Locate the cell with the specified text and output its [X, Y] center coordinate. 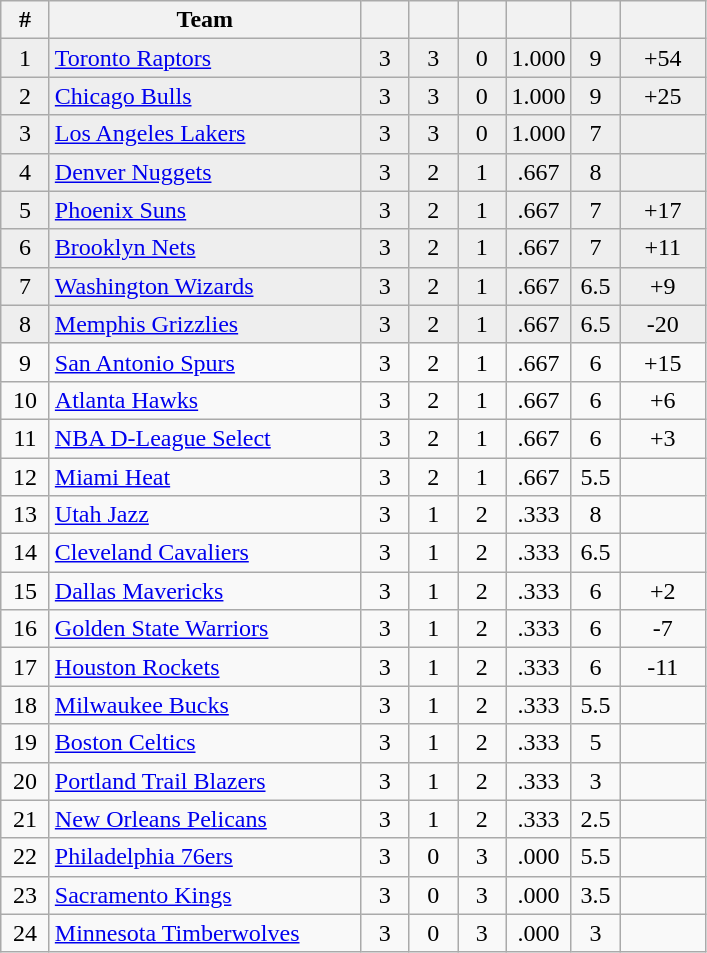
NBA D-League Select [204, 438]
+15 [663, 362]
21 [26, 819]
+11 [663, 248]
4 [26, 172]
3.5 [596, 895]
-7 [663, 629]
17 [26, 667]
Miami Heat [204, 477]
14 [26, 553]
+6 [663, 400]
Cleveland Cavaliers [204, 553]
-20 [663, 324]
Portland Trail Blazers [204, 781]
12 [26, 477]
Philadelphia 76ers [204, 857]
Washington Wizards [204, 286]
+17 [663, 210]
Sacramento Kings [204, 895]
New Orleans Pelicans [204, 819]
+25 [663, 96]
Brooklyn Nets [204, 248]
Toronto Raptors [204, 58]
Atlanta Hawks [204, 400]
11 [26, 438]
24 [26, 933]
Chicago Bulls [204, 96]
15 [26, 591]
13 [26, 515]
Minnesota Timberwolves [204, 933]
Phoenix Suns [204, 210]
Dallas Mavericks [204, 591]
Memphis Grizzlies [204, 324]
+54 [663, 58]
Denver Nuggets [204, 172]
18 [26, 705]
2.5 [596, 819]
+9 [663, 286]
# [26, 20]
19 [26, 743]
-11 [663, 667]
Boston Celtics [204, 743]
23 [26, 895]
10 [26, 400]
Los Angeles Lakers [204, 134]
20 [26, 781]
22 [26, 857]
Milwaukee Bucks [204, 705]
Golden State Warriors [204, 629]
16 [26, 629]
+2 [663, 591]
+3 [663, 438]
Utah Jazz [204, 515]
San Antonio Spurs [204, 362]
Houston Rockets [204, 667]
Team [204, 20]
